From the cell containing the given text, extract its center point as (X, Y) coordinate. 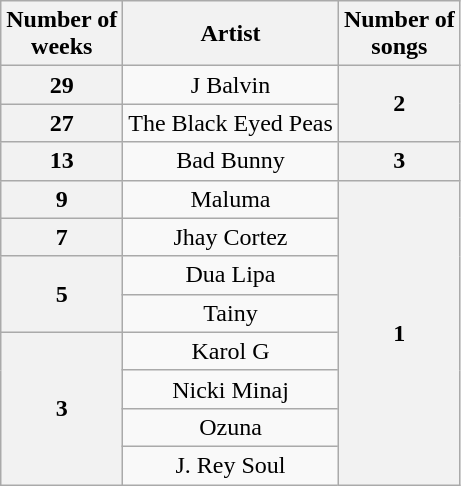
Bad Bunny (231, 161)
13 (62, 161)
1 (399, 332)
5 (62, 294)
Dua Lipa (231, 275)
29 (62, 85)
Number ofsongs (399, 34)
Karol G (231, 351)
9 (62, 199)
Number ofweeks (62, 34)
27 (62, 123)
2 (399, 104)
J Balvin (231, 85)
Ozuna (231, 427)
Maluma (231, 199)
Tainy (231, 313)
The Black Eyed Peas (231, 123)
7 (62, 237)
Nicki Minaj (231, 389)
J. Rey Soul (231, 465)
Jhay Cortez (231, 237)
Artist (231, 34)
